Return (x, y) of the center of cell containing provided text 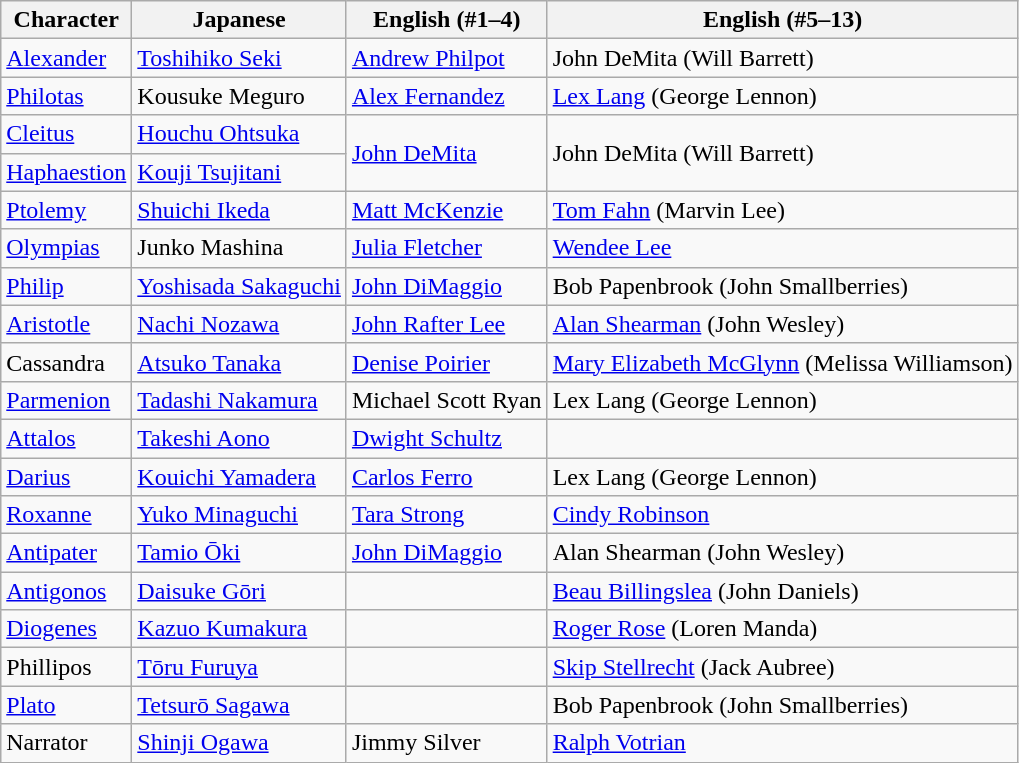
Aristotle (66, 324)
John DeMita (446, 153)
Jimmy Silver (446, 743)
Yuko Minaguchi (240, 515)
Ptolemy (66, 210)
Nachi Nozawa (240, 324)
Daisuke Gōri (240, 591)
Kouji Tsujitani (240, 172)
English (#5–13) (782, 20)
Olympias (66, 248)
Philotas (66, 96)
Plato (66, 705)
Julia Fletcher (446, 248)
Darius (66, 477)
Michael Scott Ryan (446, 400)
Tadashi Nakamura (240, 400)
Kousuke Meguro (240, 96)
Junko Mashina (240, 248)
Takeshi Aono (240, 438)
Tōru Furuya (240, 667)
Tamio Ōki (240, 553)
Parmenion (66, 400)
Character (66, 20)
Antipater (66, 553)
Dwight Schultz (446, 438)
Phillipos (66, 667)
Atsuko Tanaka (240, 362)
Attalos (66, 438)
Alexander (66, 58)
Japanese (240, 20)
Philip (66, 286)
Houchu Ohtsuka (240, 134)
Beau Billingslea (John Daniels) (782, 591)
Carlos Ferro (446, 477)
Tom Fahn (Marvin Lee) (782, 210)
Alex Fernandez (446, 96)
Skip Stellrecht (Jack Aubree) (782, 667)
Toshihiko Seki (240, 58)
Kazuo Kumakura (240, 629)
Roger Rose (Loren Manda) (782, 629)
Haphaestion (66, 172)
English (#1–4) (446, 20)
Shuichi Ikeda (240, 210)
Cleitus (66, 134)
Cindy Robinson (782, 515)
Narrator (66, 743)
Wendee Lee (782, 248)
Shinji Ogawa (240, 743)
Cassandra (66, 362)
Antigonos (66, 591)
Matt McKenzie (446, 210)
Ralph Votrian (782, 743)
Kouichi Yamadera (240, 477)
Denise Poirier (446, 362)
Tetsurō Sagawa (240, 705)
Yoshisada Sakaguchi (240, 286)
Mary Elizabeth McGlynn (Melissa Williamson) (782, 362)
Diogenes (66, 629)
Roxanne (66, 515)
Tara Strong (446, 515)
John Rafter Lee (446, 324)
Andrew Philpot (446, 58)
